Extract the [X, Y] coordinate from the center of the cell holding the provided text.  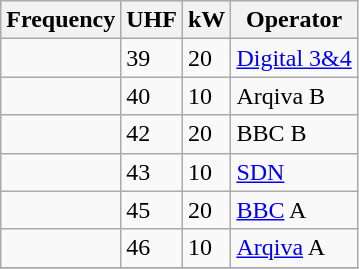
BBC A [294, 210]
Frequency [61, 20]
Operator [294, 20]
SDN [294, 172]
42 [152, 134]
Arqiva A [294, 248]
Digital 3&4 [294, 58]
40 [152, 96]
39 [152, 58]
BBC B [294, 134]
UHF [152, 20]
46 [152, 248]
kW [206, 20]
43 [152, 172]
Arqiva B [294, 96]
45 [152, 210]
